Detect which cell encompasses the target text, then output its (x, y) center coordinate. 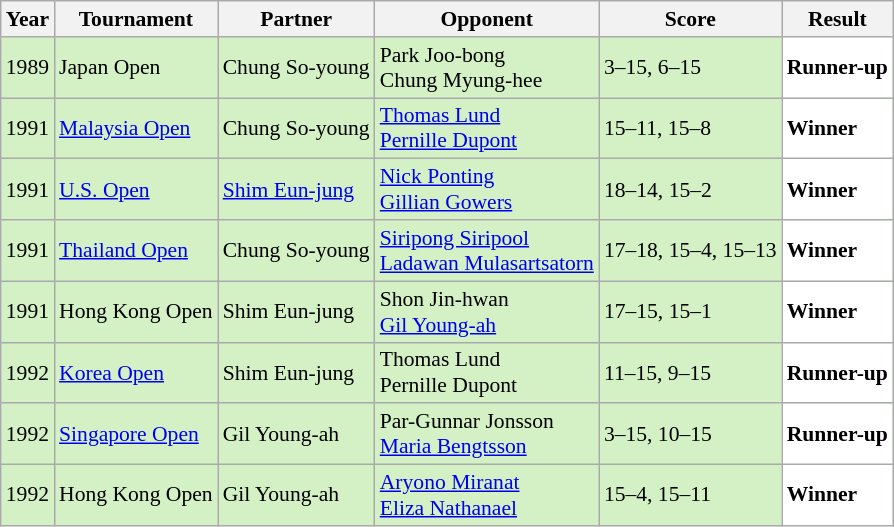
11–15, 9–15 (690, 372)
Aryono Miranat Eliza Nathanael (487, 496)
Partner (296, 19)
17–15, 15–1 (690, 312)
3–15, 6–15 (690, 68)
Nick Ponting Gillian Gowers (487, 190)
Malaysia Open (136, 128)
18–14, 15–2 (690, 190)
Year (28, 19)
3–15, 10–15 (690, 434)
Japan Open (136, 68)
Score (690, 19)
Thailand Open (136, 250)
1989 (28, 68)
Shon Jin-hwan Gil Young-ah (487, 312)
Siripong Siripool Ladawan Mulasartsatorn (487, 250)
15–4, 15–11 (690, 496)
Tournament (136, 19)
Result (838, 19)
Korea Open (136, 372)
U.S. Open (136, 190)
17–18, 15–4, 15–13 (690, 250)
15–11, 15–8 (690, 128)
Par-Gunnar Jonsson Maria Bengtsson (487, 434)
Singapore Open (136, 434)
Park Joo-bong Chung Myung-hee (487, 68)
Opponent (487, 19)
